Provide the (x, y) coordinate of the cell's center where the given text is located.  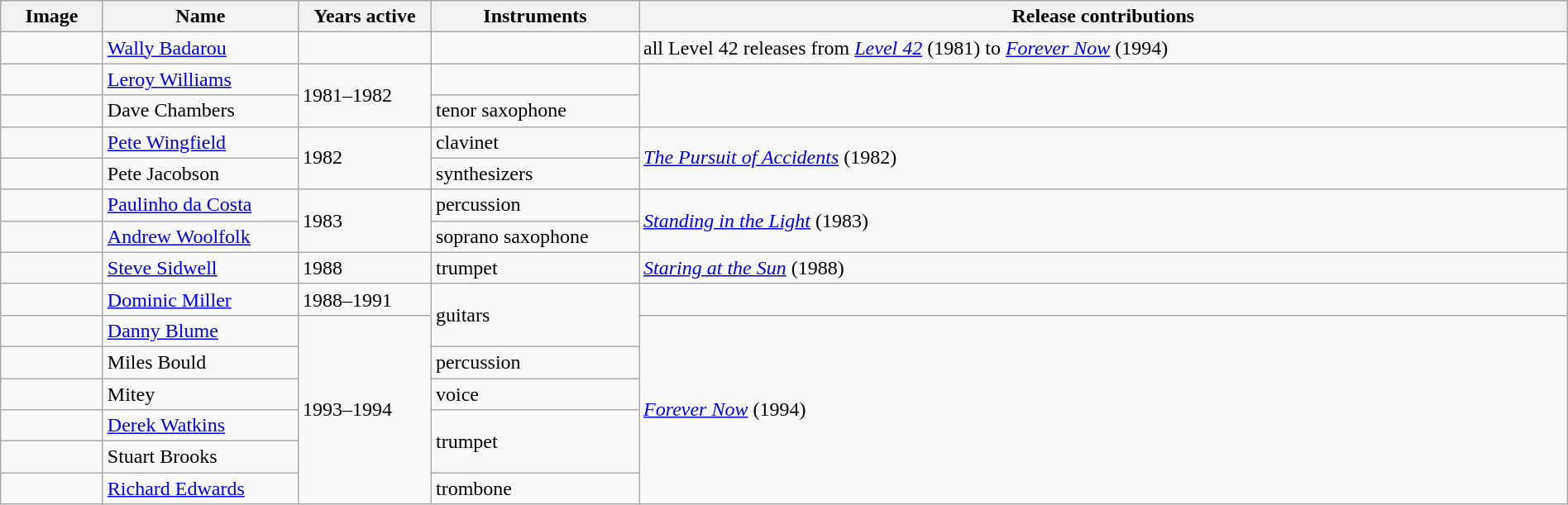
trombone (534, 488)
voice (534, 394)
The Pursuit of Accidents (1982) (1103, 158)
Leroy Williams (200, 79)
clavinet (534, 142)
Andrew Woolfolk (200, 236)
all Level 42 releases from Level 42 (1981) to Forever Now (1994) (1103, 48)
Richard Edwards (200, 488)
Mitey (200, 394)
Stuart Brooks (200, 457)
Staring at the Sun (1988) (1103, 268)
synthesizers (534, 174)
Standing in the Light (1983) (1103, 221)
guitars (534, 315)
1993–1994 (364, 409)
Danny Blume (200, 331)
1988 (364, 268)
Forever Now (1994) (1103, 409)
Dominic Miller (200, 299)
Release contributions (1103, 17)
1981–1982 (364, 95)
Paulinho da Costa (200, 205)
Instruments (534, 17)
Pete Jacobson (200, 174)
Miles Bould (200, 362)
Name (200, 17)
soprano saxophone (534, 236)
1982 (364, 158)
Derek Watkins (200, 426)
1988–1991 (364, 299)
Wally Badarou (200, 48)
Pete Wingfield (200, 142)
1983 (364, 221)
Dave Chambers (200, 111)
Years active (364, 17)
Image (52, 17)
Steve Sidwell (200, 268)
tenor saxophone (534, 111)
